Search for the cell housing the specified text and yield its [X, Y] center coordinate. 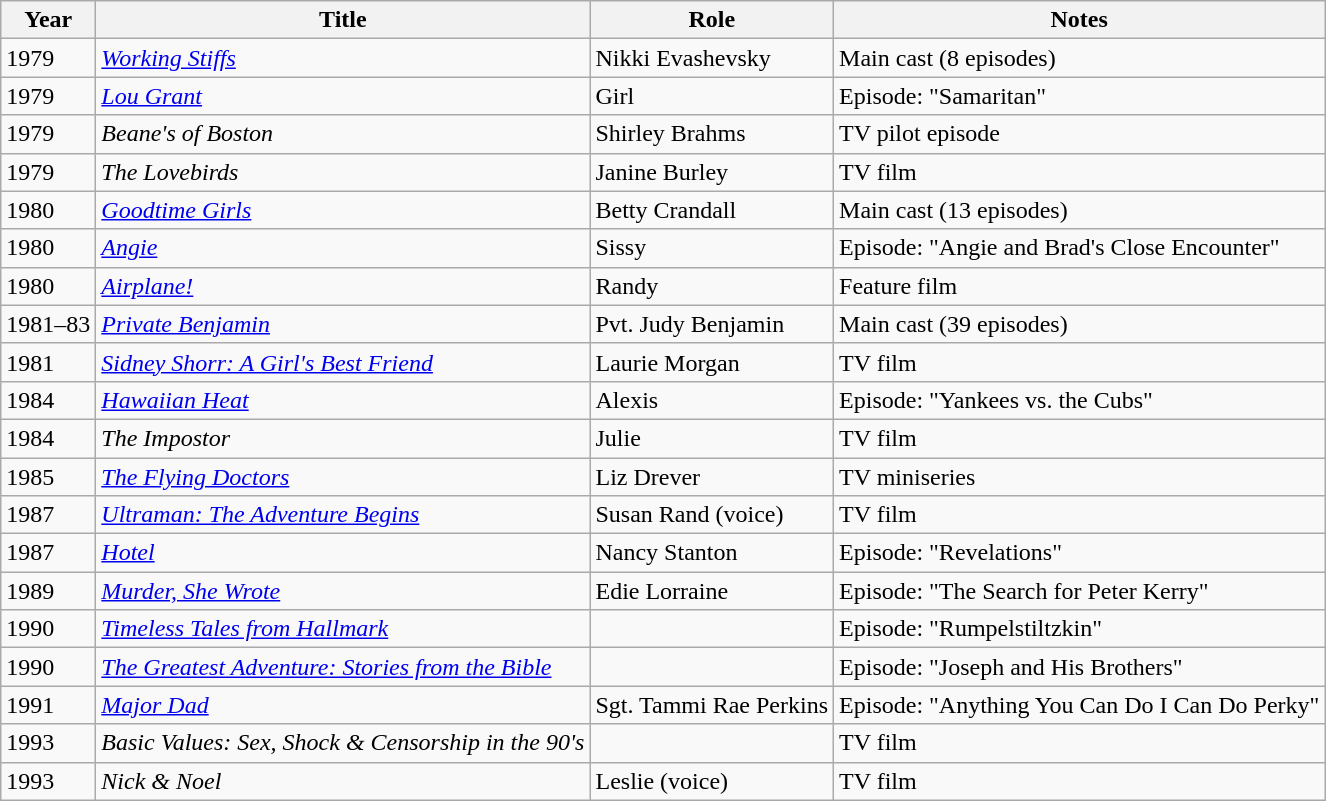
Episode: "Angie and Brad's Close Encounter" [1080, 248]
Airplane! [343, 286]
1981–83 [48, 324]
Julie [712, 438]
The Flying Doctors [343, 477]
Goodtime Girls [343, 210]
The Greatest Adventure: Stories from the Bible [343, 667]
Role [712, 20]
Sidney Shorr: A Girl's Best Friend [343, 362]
Episode: "Rumpelstiltzkin" [1080, 629]
Angie [343, 248]
Randy [712, 286]
Episode: "The Search for Peter Kerry" [1080, 591]
Nikki Evashevsky [712, 58]
Main cast (8 episodes) [1080, 58]
Liz Drever [712, 477]
Timeless Tales from Hallmark [343, 629]
Private Benjamin [343, 324]
TV miniseries [1080, 477]
Episode: "Yankees vs. the Cubs" [1080, 400]
Feature film [1080, 286]
TV pilot episode [1080, 134]
Episode: "Samaritan" [1080, 96]
Beane's of Boston [343, 134]
1989 [48, 591]
Sissy [712, 248]
Murder, She Wrote [343, 591]
Nancy Stanton [712, 553]
Girl [712, 96]
Episode: "Anything You Can Do I Can Do Perky" [1080, 705]
Laurie Morgan [712, 362]
Notes [1080, 20]
Janine Burley [712, 172]
1981 [48, 362]
The Impostor [343, 438]
Title [343, 20]
Betty Crandall [712, 210]
Ultraman: The Adventure Begins [343, 515]
Major Dad [343, 705]
Working Stiffs [343, 58]
Shirley Brahms [712, 134]
The Lovebirds [343, 172]
Nick & Noel [343, 781]
Sgt. Tammi Rae Perkins [712, 705]
Pvt. Judy Benjamin [712, 324]
Episode: "Joseph and His Brothers" [1080, 667]
1985 [48, 477]
Edie Lorraine [712, 591]
Hawaiian Heat [343, 400]
1991 [48, 705]
Basic Values: Sex, Shock & Censorship in the 90's [343, 743]
Main cast (13 episodes) [1080, 210]
Lou Grant [343, 96]
Susan Rand (voice) [712, 515]
Leslie (voice) [712, 781]
Hotel [343, 553]
Episode: "Revelations" [1080, 553]
Alexis [712, 400]
Year [48, 20]
Main cast (39 episodes) [1080, 324]
